Provide the [x, y] coordinate of the cell's center where the given text is located.  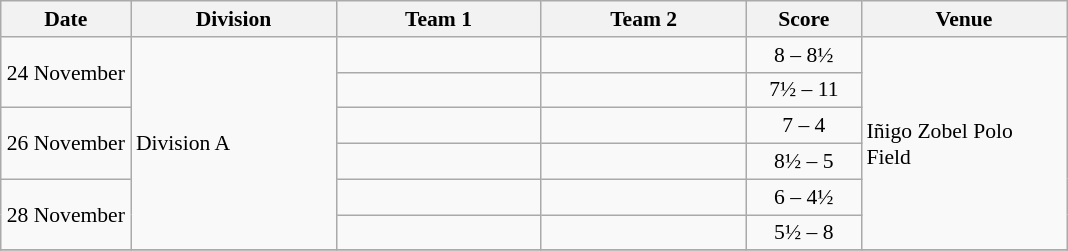
6 – 4½ [804, 197]
Venue [964, 19]
Iñigo Zobel Polo Field [964, 144]
8 – 8½ [804, 55]
24 November [66, 72]
28 November [66, 214]
7½ – 11 [804, 90]
26 November [66, 144]
8½ – 5 [804, 162]
Team 2 [644, 19]
5½ – 8 [804, 233]
Team 1 [438, 19]
Date [66, 19]
Division A [234, 144]
7 – 4 [804, 126]
Division [234, 19]
Score [804, 19]
